From the cell containing the given text, extract its center point as [x, y] coordinate. 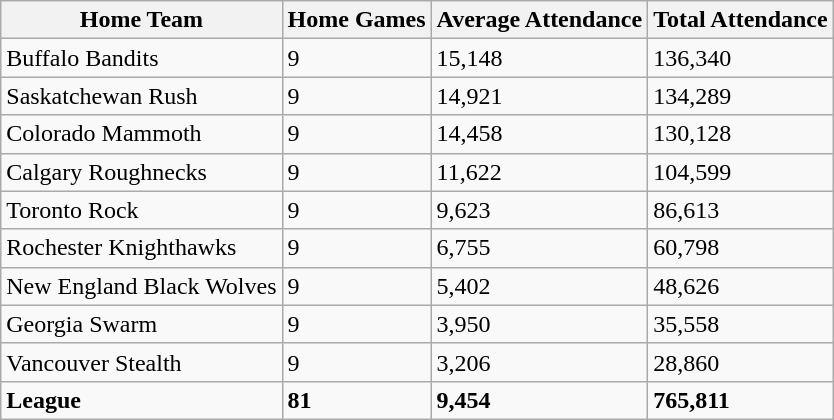
48,626 [741, 286]
15,148 [540, 58]
Average Attendance [540, 20]
9,623 [540, 210]
6,755 [540, 248]
Georgia Swarm [142, 324]
League [142, 400]
28,860 [741, 362]
9,454 [540, 400]
Total Attendance [741, 20]
Colorado Mammoth [142, 134]
81 [356, 400]
14,921 [540, 96]
New England Black Wolves [142, 286]
Calgary Roughnecks [142, 172]
Buffalo Bandits [142, 58]
3,950 [540, 324]
Saskatchewan Rush [142, 96]
Home Team [142, 20]
Toronto Rock [142, 210]
136,340 [741, 58]
5,402 [540, 286]
Rochester Knighthawks [142, 248]
Home Games [356, 20]
Vancouver Stealth [142, 362]
130,128 [741, 134]
11,622 [540, 172]
35,558 [741, 324]
104,599 [741, 172]
3,206 [540, 362]
60,798 [741, 248]
134,289 [741, 96]
14,458 [540, 134]
86,613 [741, 210]
765,811 [741, 400]
